From the cell containing the given text, extract its center point as (X, Y) coordinate. 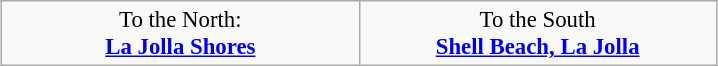
To the SouthShell Beach, La Jolla (538, 34)
To the North:La Jolla Shores (180, 34)
